Detect which cell encompasses the target text, then output its [X, Y] center coordinate. 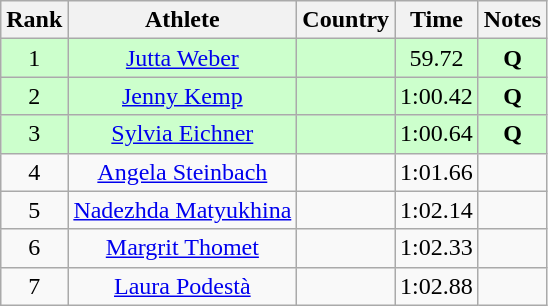
1 [34, 58]
1:00.64 [437, 134]
Athlete [182, 20]
5 [34, 210]
Sylvia Eichner [182, 134]
7 [34, 286]
1:00.42 [437, 96]
Rank [34, 20]
Margrit Thomet [182, 248]
1:02.33 [437, 248]
4 [34, 172]
59.72 [437, 58]
Jutta Weber [182, 58]
Nadezhda Matyukhina [182, 210]
Jenny Kemp [182, 96]
Time [437, 20]
Notes [512, 20]
Country [346, 20]
1:02.88 [437, 286]
3 [34, 134]
2 [34, 96]
Angela Steinbach [182, 172]
Laura Podestà [182, 286]
6 [34, 248]
1:01.66 [437, 172]
1:02.14 [437, 210]
